Output the (x, y) coordinate of the center of the cell containing the given text.  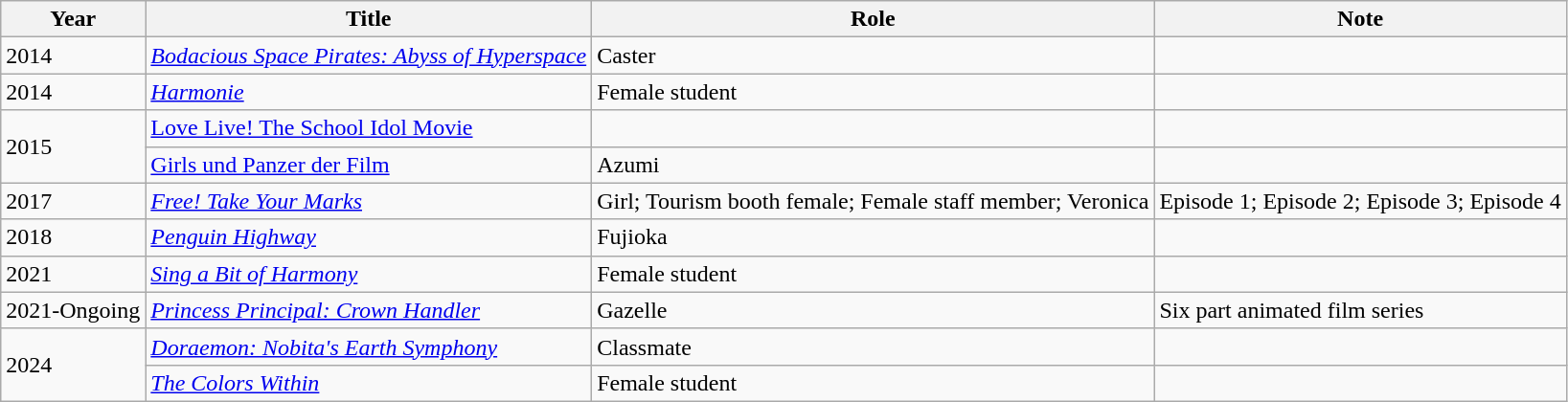
Caster (874, 56)
Free! Take Your Marks (369, 201)
Gazelle (874, 310)
Penguin Highway (369, 237)
Title (369, 19)
Azumi (874, 165)
2024 (73, 365)
Note (1360, 19)
Princess Principal: Crown Handler (369, 310)
Sing a Bit of Harmony (369, 274)
The Colors Within (369, 383)
Bodacious Space Pirates: Abyss of Hyperspace (369, 56)
Harmonie (369, 92)
2021-Ongoing (73, 310)
Episode 1; Episode 2; Episode 3; Episode 4 (1360, 201)
Classmate (874, 346)
Girls und Panzer der Film (369, 165)
2017 (73, 201)
Doraemon: Nobita's Earth Symphony (369, 346)
2018 (73, 237)
2015 (73, 146)
Fujioka (874, 237)
Role (874, 19)
2021 (73, 274)
Girl; Tourism booth female; Female staff member; Veronica (874, 201)
Six part animated film series (1360, 310)
Love Live! The School Idol Movie (369, 128)
Year (73, 19)
